From the cell containing the given text, extract its center point as [x, y] coordinate. 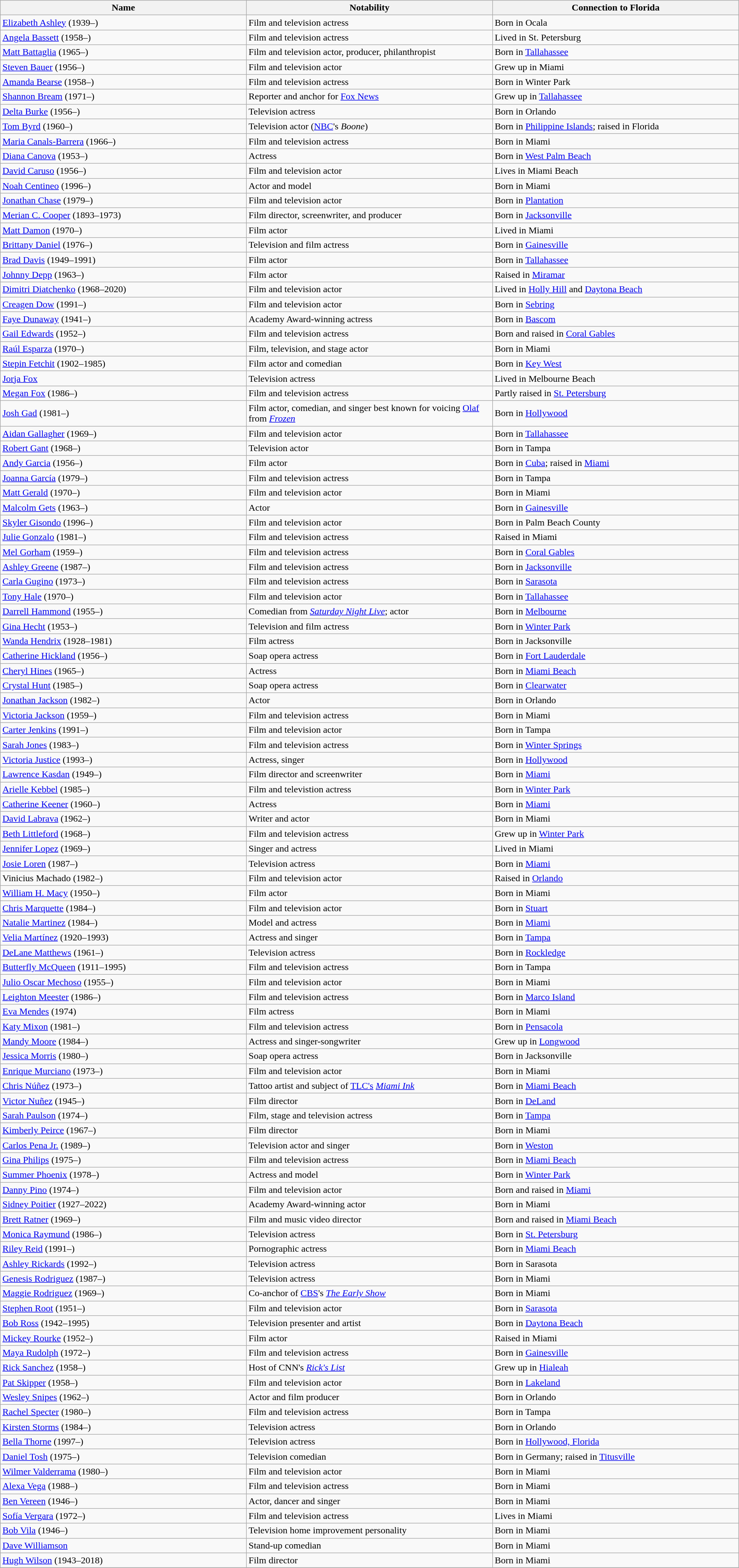
Grew up in Tallahassee [616, 97]
Riley Reid (1991–) [124, 1249]
Lived in Holly Hill and Daytona Beach [616, 289]
Film and televistion actress [369, 789]
Television comedian [369, 1457]
Co-anchor of CBS's The Early Show [369, 1293]
David Caruso (1956–) [124, 171]
Tom Byrd (1960–) [124, 126]
Maggie Rodriguez (1969–) [124, 1293]
Born in Clearwater [616, 686]
Actress, singer [369, 760]
Film and television actor, producer, philanthropist [369, 52]
Lives in Miami [616, 1516]
Born in Stuart [616, 908]
Born in Lakeland [616, 1383]
Film, television, and stage actor [369, 349]
Born and raised in Miami [616, 1190]
Rachel Specter (1980–) [124, 1412]
Arielle Kebbel (1985–) [124, 789]
Singer and actress [369, 848]
Danny Pino (1974–) [124, 1190]
Brett Ratner (1969–) [124, 1219]
Stephen Root (1951–) [124, 1308]
Television presenter and artist [369, 1323]
Film and music video director [369, 1219]
Comedian from Saturday Night Live; actor [369, 611]
Malcolm Gets (1963–) [124, 508]
Jorja Fox [124, 378]
Raúl Esparza (1970–) [124, 349]
Cheryl Hines (1965–) [124, 670]
Born in St. Petersburg [616, 1234]
Bella Thorne (1997–) [124, 1442]
Born in Key West [616, 363]
Born in West Palm Beach [616, 156]
Actor and model [369, 186]
Lived in St. Petersburg [616, 37]
Wesley Snipes (1962–) [124, 1397]
Born in Weston [616, 1145]
Skyler Gisondo (1996–) [124, 522]
Jessica Morris (1980–) [124, 1056]
Stepin Fetchit (1902–1985) [124, 363]
Catherine Hickland (1956–) [124, 656]
Writer and actor [369, 819]
Film actor, comedian, and singer best known for voicing Olaf from Frozen [369, 413]
Bob Vila (1946–) [124, 1531]
Summer Phoenix (1978–) [124, 1175]
Lawrence Kasdan (1949–) [124, 774]
Actor, dancer and singer [369, 1501]
Mel Gorham (1959–) [124, 552]
Lives in Miami Beach [616, 171]
Ashley Greene (1987–) [124, 567]
Pat Skipper (1958–) [124, 1383]
Mickey Rourke (1952–) [124, 1338]
Shannon Bream (1971–) [124, 97]
Catherine Keener (1960–) [124, 804]
Born in Marco Island [616, 997]
Lived in Melbourne Beach [616, 378]
Connection to Florida [616, 8]
Maria Canals-Barrera (1966–) [124, 141]
Carla Gugino (1973–) [124, 582]
Enrique Murciano (1973–) [124, 1071]
Julie Gonzalo (1981–) [124, 537]
Actress and singer-songwriter [369, 1041]
Television actor (NBC's Boone) [369, 126]
Born in Rockledge [616, 952]
Noah Centineo (1996–) [124, 186]
Creagen Dow (1991–) [124, 304]
Born in Daytona Beach [616, 1323]
Born in Coral Gables [616, 552]
Grew up in Winter Park [616, 834]
Ashley Rickards (1992–) [124, 1264]
Daniel Tosh (1975–) [124, 1457]
Brad Davis (1949–1991) [124, 260]
Born in Hollywood, Florida [616, 1442]
Actress and model [369, 1175]
Julio Oscar Mechoso (1955–) [124, 982]
Grew up in Longwood [616, 1041]
Joanna García (1979–) [124, 478]
Amanda Bearse (1958–) [124, 82]
Rick Sanchez (1958–) [124, 1367]
Born and raised in Coral Gables [616, 334]
Tony Hale (1970–) [124, 596]
Delta Burke (1956–) [124, 111]
Sofía Vergara (1972–) [124, 1516]
Television actor and singer [369, 1145]
Hugh Wilson (1943–2018) [124, 1560]
Mandy Moore (1984–) [124, 1041]
Jonathan Jackson (1982–) [124, 700]
Born in Plantation [616, 201]
Wanda Hendrix (1928–1981) [124, 641]
Born in Melbourne [616, 611]
Model and actress [369, 923]
Gina Hecht (1953–) [124, 626]
Kimberly Peirce (1967–) [124, 1130]
Name [124, 8]
Tattoo artist and subject of TLC's Miami Ink [369, 1086]
Television actor [369, 448]
Chris Núñez (1973–) [124, 1086]
Carter Jenkins (1991–) [124, 730]
Genesis Rodriguez (1987–) [124, 1279]
Jennifer Lopez (1969–) [124, 848]
Film, stage and television actress [369, 1115]
Host of CNN's Rick's List [369, 1367]
Robert Gant (1968–) [124, 448]
Matt Damon (1970–) [124, 230]
Born in Pensacola [616, 1027]
Josh Gad (1981–) [124, 413]
Matt Battaglia (1965–) [124, 52]
Katy Mixon (1981–) [124, 1027]
Victoria Jackson (1959–) [124, 715]
Victor Nuñez (1945–) [124, 1101]
Ben Vereen (1946–) [124, 1501]
Velia Martínez (1920–1993) [124, 938]
Maya Rudolph (1972–) [124, 1353]
Born in Philippine Islands; raised in Florida [616, 126]
Born in Cuba; raised in Miami [616, 463]
Jonathan Chase (1979–) [124, 201]
Angela Bassett (1958–) [124, 37]
David Labrava (1962–) [124, 819]
Grew up in Hialeah [616, 1367]
Steven Bauer (1956–) [124, 67]
Kirsten Storms (1984–) [124, 1427]
Partly raised in St. Petersburg [616, 393]
Gina Philips (1975–) [124, 1160]
Alexa Vega (1988–) [124, 1486]
Stand-up comedian [369, 1545]
Johnny Depp (1963–) [124, 275]
Academy Award-winning actress [369, 319]
Notability [369, 8]
Born in Winter Springs [616, 745]
Faye Dunaway (1941–) [124, 319]
Andy Garcia (1956–) [124, 463]
Grew up in Miami [616, 67]
Vinicius Machado (1982–) [124, 878]
William H. Macy (1950–) [124, 893]
Natalie Martinez (1984–) [124, 923]
Leighton Meester (1986–) [124, 997]
Victoria Justice (1993–) [124, 760]
Sarah Jones (1983–) [124, 745]
Pornographic actress [369, 1249]
Film director and screenwriter [369, 774]
Megan Fox (1986–) [124, 393]
Eva Mendes (1974) [124, 1012]
Raised in Orlando [616, 878]
Born in Fort Lauderdale [616, 656]
Carlos Pena Jr. (1989–) [124, 1145]
DeLane Matthews (1961–) [124, 952]
Actress and singer [369, 938]
Born in Bascom [616, 319]
Matt Gerald (1970–) [124, 493]
Dave Williamson [124, 1545]
Chris Marquette (1984–) [124, 908]
Born in Palm Beach County [616, 522]
Film actor and comedian [369, 363]
Josie Loren (1987–) [124, 863]
Gail Edwards (1952–) [124, 334]
Aidan Gallagher (1969–) [124, 434]
Diana Canova (1953–) [124, 156]
Monica Raymund (1986–) [124, 1234]
Born in DeLand [616, 1101]
Elizabeth Ashley (1939–) [124, 23]
Reporter and anchor for Fox News [369, 97]
Born in Ocala [616, 23]
Brittany Daniel (1976–) [124, 245]
Crystal Hunt (1985–) [124, 686]
Bob Ross (1942–1995) [124, 1323]
Born in Germany; raised in Titusville [616, 1457]
Born in Sebring [616, 304]
Butterfly McQueen (1911–1995) [124, 967]
Merian C. Cooper (1893–1973) [124, 215]
Academy Award-winning actor [369, 1205]
Beth Littleford (1968–) [124, 834]
Sarah Paulson (1974–) [124, 1115]
Raised in Miramar [616, 275]
Film director, screenwriter, and producer [369, 215]
Actor and film producer [369, 1397]
Television home improvement personality [369, 1531]
Dimitri Diatchenko (1968–2020) [124, 289]
Darrell Hammond (1955–) [124, 611]
Wilmer Valderrama (1980–) [124, 1471]
Born and raised in Miami Beach [616, 1219]
Sidney Poitier (1927–2022) [124, 1205]
